From the cell containing the given text, extract its center point as (x, y) coordinate. 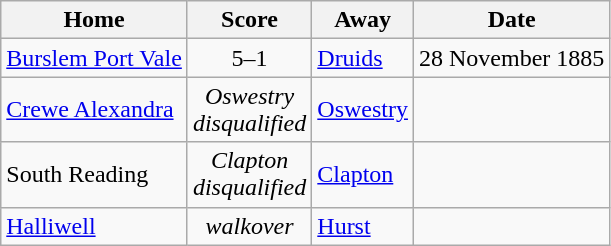
walkover (249, 226)
Burslem Port Vale (94, 58)
Oswestrydisqualified (249, 110)
28 November 1885 (511, 58)
South Reading (94, 174)
5–1 (249, 58)
Crewe Alexandra (94, 110)
Away (363, 20)
Halliwell (94, 226)
Druids (363, 58)
Clapton (363, 174)
Hurst (363, 226)
Date (511, 20)
Claptondisqualified (249, 174)
Score (249, 20)
Home (94, 20)
Oswestry (363, 110)
